Determine the (X, Y) coordinate at the center of the cell enclosing the given text.  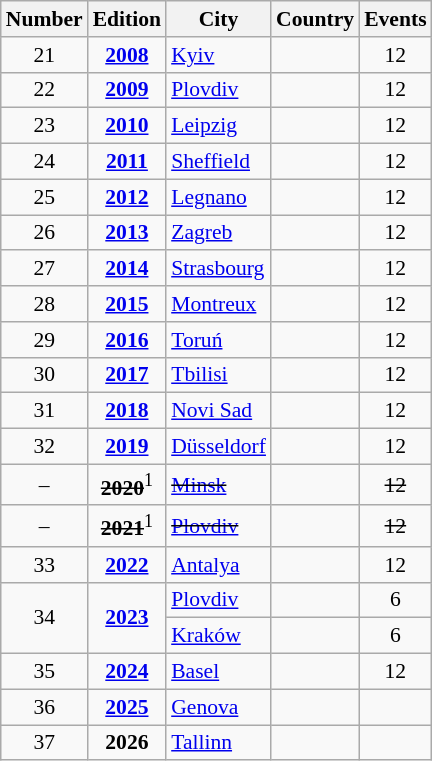
36 (44, 707)
Country (315, 19)
24 (44, 162)
2022 (128, 565)
2023 (128, 618)
28 (44, 304)
2010 (128, 126)
Events (395, 19)
27 (44, 269)
2017 (128, 375)
31 (44, 411)
Sheffield (218, 162)
2019 (128, 447)
Edition (128, 19)
2026 (128, 743)
2013 (128, 233)
Genova (218, 707)
Kyiv (218, 55)
Minsk (218, 484)
2014 (128, 269)
2011 (128, 162)
35 (44, 672)
Antalya (218, 565)
2025 (128, 707)
Montreux (218, 304)
26 (44, 233)
30 (44, 375)
Tallinn (218, 743)
2008 (128, 55)
Basel (218, 672)
2018 (128, 411)
2024 (128, 672)
City (218, 19)
Tbilisi (218, 375)
32 (44, 447)
Kraków (218, 636)
20201 (128, 484)
20211 (128, 526)
Novi Sad (218, 411)
2016 (128, 340)
21 (44, 55)
Düsseldorf (218, 447)
Legnano (218, 197)
34 (44, 618)
33 (44, 565)
Zagreb (218, 233)
25 (44, 197)
Toruń (218, 340)
29 (44, 340)
2012 (128, 197)
Number (44, 19)
Strasbourg (218, 269)
2015 (128, 304)
2009 (128, 90)
Leipzig (218, 126)
23 (44, 126)
37 (44, 743)
22 (44, 90)
